Return the [x, y] coordinate for the center point of the cell that contains the specified text.  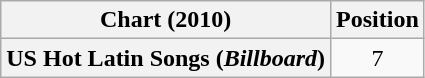
7 [378, 58]
US Hot Latin Songs (Billboard) [166, 58]
Position [378, 20]
Chart (2010) [166, 20]
